Extract the [x, y] coordinate from the center of the cell holding the provided text.  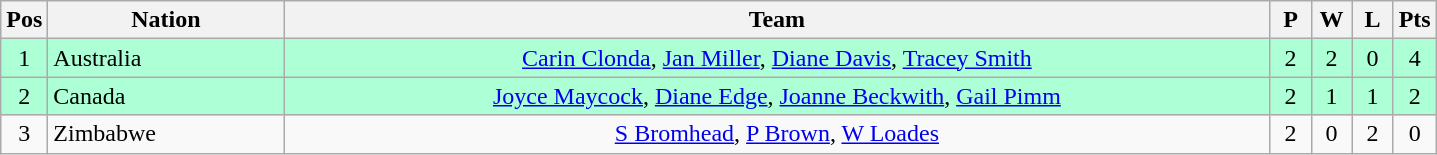
3 [24, 134]
4 [1414, 58]
Joyce Maycock, Diane Edge, Joanne Beckwith, Gail Pimm [777, 96]
Australia [166, 58]
L [1372, 20]
S Bromhead, P Brown, W Loades [777, 134]
W [1332, 20]
Zimbabwe [166, 134]
Team [777, 20]
Canada [166, 96]
Carin Clonda, Jan Miller, Diane Davis, Tracey Smith [777, 58]
Nation [166, 20]
Pos [24, 20]
P [1290, 20]
Pts [1414, 20]
